Capture the cell that displays the provided text and extract its (x, y) central coordinate. 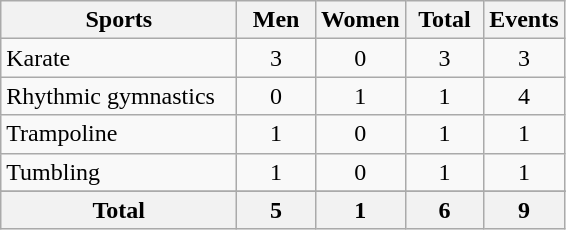
Sports (119, 20)
Events (524, 20)
Women (360, 20)
Men (276, 20)
Karate (119, 58)
Rhythmic gymnastics (119, 96)
6 (444, 210)
Tumbling (119, 172)
9 (524, 210)
4 (524, 96)
Trampoline (119, 134)
5 (276, 210)
